From the cell containing the given text, extract its center point as (x, y) coordinate. 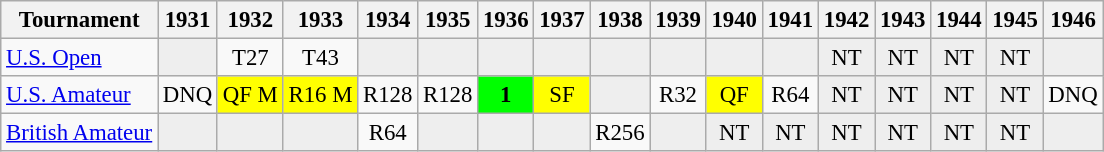
QF M (250, 95)
R256 (620, 133)
1 (506, 95)
T43 (320, 58)
1934 (388, 20)
1946 (1073, 20)
1938 (620, 20)
1942 (846, 20)
1944 (959, 20)
1933 (320, 20)
British Amateur (80, 133)
T27 (250, 58)
1931 (188, 20)
R16 M (320, 95)
1943 (903, 20)
U.S. Amateur (80, 95)
QF (734, 95)
1940 (734, 20)
R32 (678, 95)
1937 (562, 20)
1941 (790, 20)
U.S. Open (80, 58)
SF (562, 95)
1939 (678, 20)
1932 (250, 20)
1945 (1015, 20)
1935 (448, 20)
1936 (506, 20)
Tournament (80, 20)
